Provide the [X, Y] coordinate of the cell's center where the given text is located.  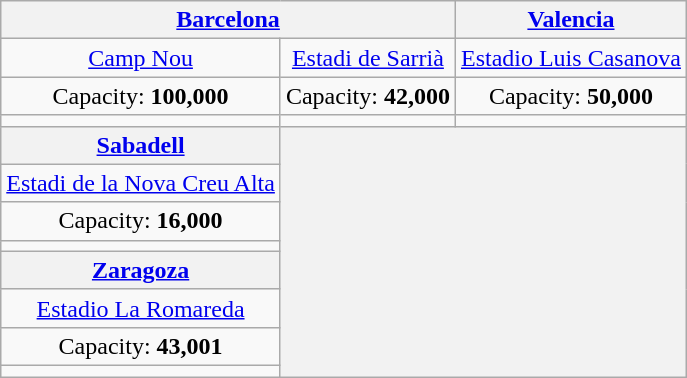
Estadio Luis Casanova [570, 58]
Estadio La Romareda [141, 308]
Estadi de la Nova Creu Alta [141, 183]
Zaragoza [141, 270]
Estadi de Sarrià [368, 58]
Capacity: 43,001 [141, 346]
Capacity: 50,000 [570, 96]
Valencia [570, 20]
Capacity: 16,000 [141, 221]
Barcelona [228, 20]
Camp Nou [141, 58]
Capacity: 42,000 [368, 96]
Sabadell [141, 145]
Capacity: 100,000 [141, 96]
